Detect which cell encompasses the target text, then output its (X, Y) center coordinate. 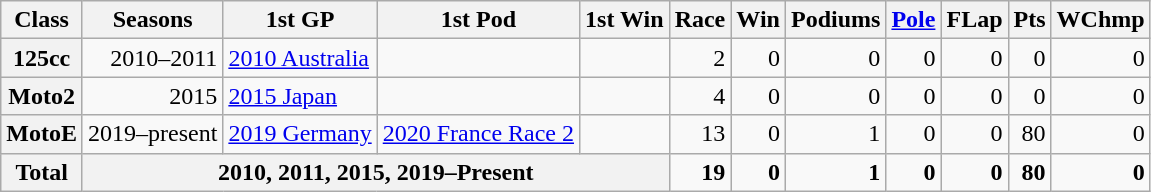
Total (42, 172)
2019–present (152, 134)
2010–2011 (152, 58)
Class (42, 20)
125cc (42, 58)
WChmp (1100, 20)
MotoE (42, 134)
2019 Germany (300, 134)
Podiums (835, 20)
2015 Japan (300, 96)
2010 Australia (300, 58)
2 (700, 58)
1st Pod (478, 20)
1st Win (625, 20)
2015 (152, 96)
1st GP (300, 20)
2010, 2011, 2015, 2019–Present (376, 172)
13 (700, 134)
2020 France Race 2 (478, 134)
Moto2 (42, 96)
Pts (1030, 20)
4 (700, 96)
19 (700, 172)
Pole (914, 20)
Race (700, 20)
Win (758, 20)
Seasons (152, 20)
FLap (974, 20)
